Return the [X, Y] coordinate for the center point of the cell that contains the specified text.  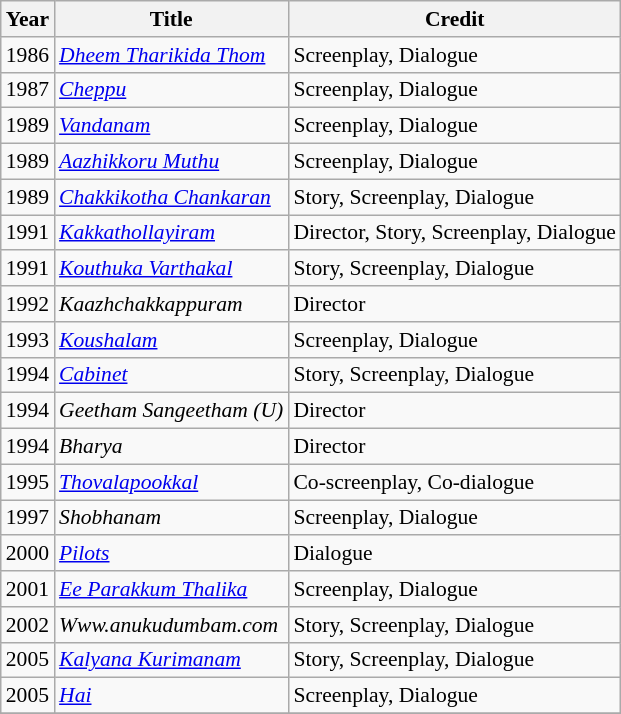
Koushalam [171, 340]
Director, Story, Screenplay, Dialogue [454, 233]
Thovalapookkal [171, 482]
Dialogue [454, 554]
Title [171, 19]
Cheppu [171, 90]
Dheem Tharikida Thom [171, 55]
Kouthuka Varthakal [171, 269]
Kalyana Kurimanam [171, 660]
Year [28, 19]
Pilots [171, 554]
Kaazhchakkappuram [171, 304]
1993 [28, 340]
Ee Parakkum Thalika [171, 589]
Aazhikkoru Muthu [171, 162]
Co-screenplay, Co-dialogue [454, 482]
Hai [171, 696]
Bharya [171, 447]
Vandanam [171, 126]
1992 [28, 304]
2000 [28, 554]
Shobhanam [171, 518]
Www.anukudumbam.com [171, 625]
1995 [28, 482]
1997 [28, 518]
Chakkikotha Chankaran [171, 197]
Kakkathollayiram [171, 233]
Credit [454, 19]
Cabinet [171, 375]
2001 [28, 589]
Geetham Sangeetham (U) [171, 411]
1987 [28, 90]
1986 [28, 55]
2002 [28, 625]
